For the text-containing cell, return its midpoint in [x, y] coordinate format. 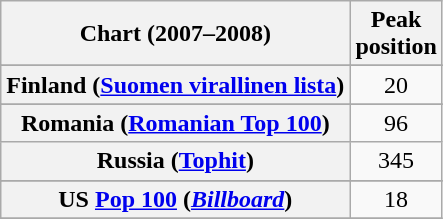
345 [396, 161]
Chart (2007–2008) [176, 34]
96 [396, 123]
20 [396, 85]
Russia (Tophit) [176, 161]
Finland (Suomen virallinen lista) [176, 85]
US Pop 100 (Billboard) [176, 199]
Romania (Romanian Top 100) [176, 123]
Peakposition [396, 34]
18 [396, 199]
